For the text-containing cell, return its midpoint in [x, y] coordinate format. 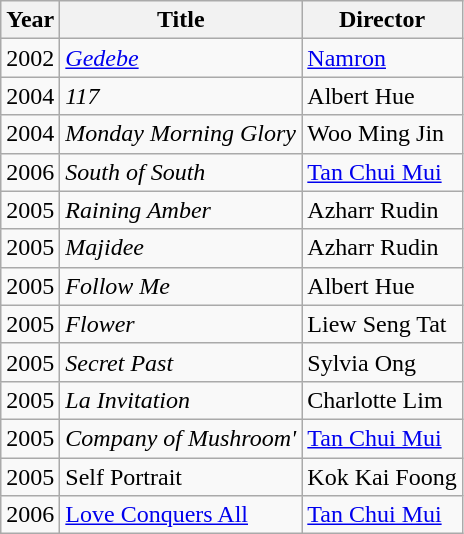
Monday Morning Glory [181, 134]
Flower [181, 324]
Self Portrait [181, 477]
Majidee [181, 248]
Company of Mushroom' [181, 438]
La Invitation [181, 400]
Follow Me [181, 286]
Kok Kai Foong [382, 477]
Secret Past [181, 362]
South of South [181, 172]
Director [382, 20]
Woo Ming Jin [382, 134]
Love Conquers All [181, 515]
Gedebe [181, 58]
Liew Seng Tat [382, 324]
Charlotte Lim [382, 400]
Namron [382, 58]
Raining Amber [181, 210]
2002 [30, 58]
Year [30, 20]
Sylvia Ong [382, 362]
117 [181, 96]
Title [181, 20]
